Output the [x, y] coordinate of the center of the cell containing the given text.  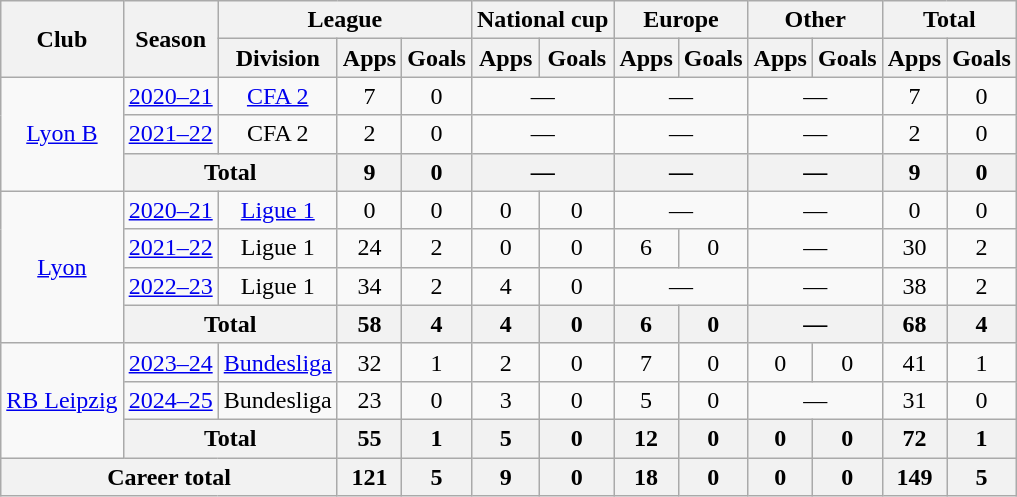
149 [914, 477]
Career total [170, 477]
Club [62, 39]
55 [369, 438]
Lyon [62, 267]
58 [369, 324]
34 [369, 286]
2023–24 [170, 362]
23 [369, 400]
38 [914, 286]
18 [646, 477]
2024–25 [170, 400]
32 [369, 362]
RB Leipzig [62, 400]
Season [170, 39]
3 [505, 400]
National cup [542, 20]
121 [369, 477]
League [344, 20]
72 [914, 438]
12 [646, 438]
Lyon B [62, 134]
41 [914, 362]
Division [278, 58]
68 [914, 324]
30 [914, 248]
2022–23 [170, 286]
24 [369, 248]
31 [914, 400]
Other [815, 20]
Europe [681, 20]
